Find where the given text appears and provide that cell's center as (x, y) coordinate. 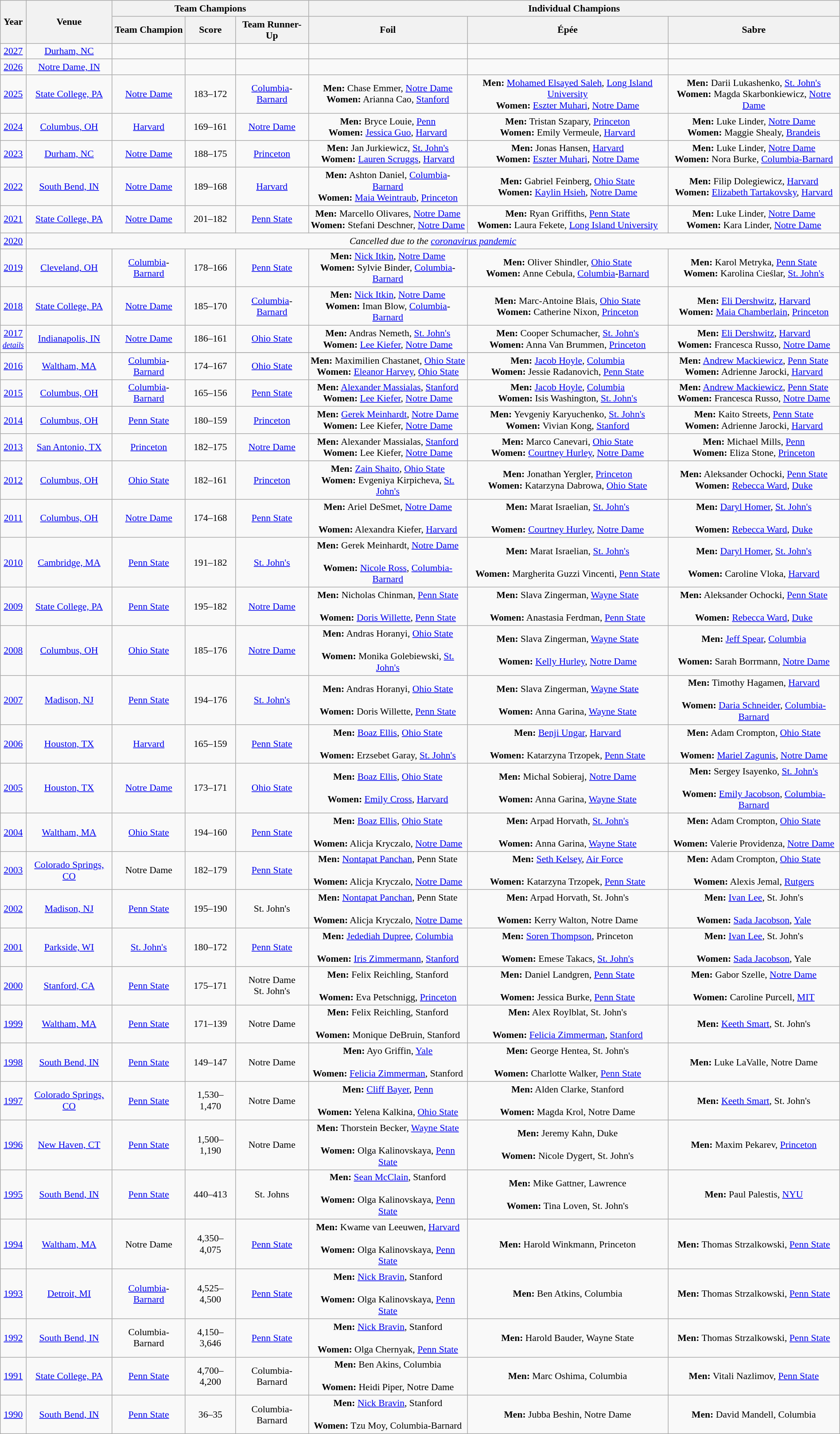
174–168 (210, 518)
Men: Nick Bravin, StanfordWomen: Tzu Moy, Columbia-Barnard (388, 1415)
Men: Paul Palestis, NYU (754, 1194)
Men: Kwame van Leeuwen, HarvardWomen: Olga Kalinovskaya, Penn State (388, 1244)
Men: Daniel Landgren, Penn StateWomen: Jessica Burke, Penn State (568, 986)
Men: Jeff Spear, ColumbiaWomen: Sarah Borrmann, Notre Dame (754, 650)
Men: Luke LaValle, Notre Dame (754, 1062)
Detroit, MI (69, 1294)
Men: Jedediah Dupree, ColumbiaWomen: Iris Zimmermann, Stanford (388, 947)
2002 (13, 909)
Men: Adam Crompton, Ohio StateWomen: Valerie Providenza, Notre Dame (754, 832)
Men: Gerek Meinhardt, Notre DameWomen: Nicole Ross, Columbia-Barnard (388, 563)
Men: Boaz Ellis, Ohio StateWomen: Emily Cross, Harvard (388, 788)
Notre DameSt. John's (272, 986)
Men: Marat Israelian, St. John'sWomen: Margherita Guzzi Vincenti, Penn State (568, 563)
180–172 (210, 947)
174–167 (210, 366)
1991 (13, 1376)
2020 (13, 241)
178–166 (210, 268)
2019 (13, 268)
2008 (13, 650)
194–160 (210, 832)
Men: Ben Atkins, Columbia (568, 1294)
4,525–4,500 (210, 1294)
1998 (13, 1062)
2014 (13, 420)
Men: Nick Itkin, Notre Dame Women: Iman Blow, Columbia-Barnard (388, 307)
2021 (13, 220)
2006 (13, 744)
Men: Marat Israelian, St. John'sWomen: Courtney Hurley, Notre Dame (568, 518)
182–161 (210, 480)
4,350–4,075 (210, 1244)
1,500–1,190 (210, 1145)
Parkside, WI (69, 947)
Men: Marco Canevari, Ohio State Women: Courtney Hurley, Notre Dame (568, 447)
1994 (13, 1244)
2005 (13, 788)
Men: Maximilien Chastanet, Ohio State Women: Eleanor Harvey, Ohio State (388, 366)
Men: Nicholas Chinman, Penn StateWomen: Doris Willette, Penn State (388, 607)
Men: Andrew Mackiewicz, Penn State Women: Adrienne Jarocki, Harvard (754, 366)
Men: Arpad Horvath, St. John'sWomen: Kerry Walton, Notre Dame (568, 909)
Men: Ayo Griffin, YaleWomen: Felicia Zimmerman, Stanford (388, 1062)
Men: Gabriel Feinberg, Ohio State Women: Kaylin Hsieh, Notre Dame (568, 187)
Men: Cooper Schumacher, St. John's Women: Anna Van Brummen, Princeton (568, 339)
Men: Marc Oshima, Columbia (568, 1376)
186–161 (210, 339)
Men: Soren Thompson, PrincetonWomen: Emese Takacs, St. John's (568, 947)
Men: Andras Horanyi, Ohio StateWomen: Monika Golebiewski, St. John's (388, 650)
2022 (13, 187)
185–170 (210, 307)
Men: Andras Horanyi, Ohio StateWomen: Doris Willette, Penn State (388, 700)
188–175 (210, 154)
St. Johns (272, 1194)
Men: Eli Dershwitz, Harvard Women: Francesca Russo, Notre Dame (754, 339)
Men: Alex Roylblat, St. John'sWomen: Felicia Zimmerman, Stanford (568, 1024)
Men: Jacob Hoyle, Columbia Women: Isis Washington, St. John's (568, 393)
2025 (13, 94)
2003 (13, 871)
Men: Slava Zingerman, Wayne StateWomen: Anna Garina, Wayne State (568, 700)
Men: Luke Linder, Notre Dame Women: Nora Burke, Columbia-Barnard (754, 154)
Team Champion (149, 30)
Men: George Hentea, St. John'sWomen: Charlotte Walker, Penn State (568, 1062)
1995 (13, 1194)
Men: Oliver Shindler, Ohio State Women: Anne Cebula, Columbia-Barnard (568, 268)
Men: Luke Linder, Notre Dame Women: Maggie Shealy, Brandeis (754, 127)
Men: Slava Zingerman, Wayne StateWomen: Anastasia Ferdman, Penn State (568, 607)
Men: Andras Nemeth, St. John's Women: Lee Kiefer, Notre Dame (388, 339)
191–182 (210, 563)
Men: Ariel DeSmet, Notre DameWomen: Alexandra Kiefer, Harvard (388, 518)
Men: Ben Akins, ColumbiaWomen: Heidi Piper, Notre Dame (388, 1376)
Men: Boaz Ellis, Ohio StateWomen: Alicja Kryczalo, Notre Dame (388, 832)
Men: Jacob Hoyle, Columbia Women: Jessie Radanovich, Penn State (568, 366)
Men: Felix Reichling, StanfordWomen: Monique DeBruin, Stanford (388, 1024)
Men: Benji Ungar, HarvardWomen: Katarzyna Trzopek, Penn State (568, 744)
Men: Mohamed Elsayed Saleh, Long Island University Women: Eszter Muhari, Notre Dame (568, 94)
149–147 (210, 1062)
2026 (13, 67)
Men: Harold Winkmann, Princeton (568, 1244)
2015 (13, 393)
Men: Andrew Mackiewicz, Penn State Women: Francesca Russo, Notre Dame (754, 393)
Men: Harold Bauder, Wayne State (568, 1338)
2011 (13, 518)
Venue (69, 22)
Men: Zain Shaito, Ohio State Women: Evgeniya Kirpicheva, St. John's (388, 480)
Men: Karol Metryka, Penn State Women: Karolina Cieślar, St. John's (754, 268)
Men: Maxim Pekarev, Princeton (754, 1145)
2017details (13, 339)
Men: Tristan Szapary, Princeton Women: Emily Vermeule, Harvard (568, 127)
Team Runner-Up (272, 30)
1992 (13, 1338)
Men: Sergey Isayenko, St. John'sWomen: Emily Jacobson, Columbia-Barnard (754, 788)
Men: Nick Bravin, StanfordWomen: Olga Chernyak, Penn State (388, 1338)
Men: Marc-Antoine Blais, Ohio State Women: Catherine Nixon, Princeton (568, 307)
Men: Timothy Hagamen, HarvardWomen: Daria Schneider, Columbia-Barnard (754, 700)
Men: Filip Dolegiewicz, Harvard Women: Elizabeth Tartakovsky, Harvard (754, 187)
Men: Daryl Homer, St. John'sWomen: Caroline Vloka, Harvard (754, 563)
183–172 (210, 94)
2027 (13, 51)
2009 (13, 607)
Men: Jeremy Kahn, DukeWomen: Nicole Dygert, St. John's (568, 1145)
2023 (13, 154)
Foil (388, 30)
185–176 (210, 650)
1990 (13, 1415)
173–171 (210, 788)
2012 (13, 480)
Men: Darii Lukashenko, St. John's Women: Magda Skarbonkiewicz, Notre Dame (754, 94)
Men: Gerek Meinhardt, Notre Dame Women: Lee Kiefer, Notre Dame (388, 420)
2024 (13, 127)
180–159 (210, 420)
201–182 (210, 220)
189–168 (210, 187)
2010 (13, 563)
Men: Eli Dershwitz, Harvard Women: Maia Chamberlain, Princeton (754, 307)
2018 (13, 307)
Men: Jonas Hansen, Harvard Women: Eszter Muhari, Notre Dame (568, 154)
Men: Jubba Beshin, Notre Dame (568, 1415)
165–156 (210, 393)
Men: Michael Mills, Penn Women: Eliza Stone, Princeton (754, 447)
Men: Jan Jurkiewicz, St. John's Women: Lauren Scruggs, Harvard (388, 154)
2001 (13, 947)
Cleveland, OH (69, 268)
Men: Alden Clarke, StanfordWomen: Magda Krol, Notre Dame (568, 1101)
Épée (568, 30)
195–182 (210, 607)
San Antonio, TX (69, 447)
1,530–1,470 (210, 1101)
Men: Felix Reichling, StanfordWomen: Eva Petschnigg, Princeton (388, 986)
Men: Bryce Louie, Penn Women: Jessica Guo, Harvard (388, 127)
2013 (13, 447)
Individual Champions (574, 8)
Year (13, 22)
Men: Slava Zingerman, Wayne StateWomen: Kelly Hurley, Notre Dame (568, 650)
Men: Thorstein Becker, Wayne StateWomen: Olga Kalinovskaya, Penn State (388, 1145)
Men: Gabor Szelle, Notre DameWomen: Caroline Purcell, MIT (754, 986)
2000 (13, 986)
169–161 (210, 127)
Men: Boaz Ellis, Ohio StateWomen: Erzsebet Garay, St. John's (388, 744)
Men: Mike Gattner, LawrenceWomen: Tina Loven, St. John's (568, 1194)
182–175 (210, 447)
Men: David Mandell, Columbia (754, 1415)
171–139 (210, 1024)
175–171 (210, 986)
Notre Dame, IN (69, 67)
Score (210, 30)
Stanford, CA (69, 986)
2007 (13, 700)
Cancelled due to the coronavirus pandemic (433, 241)
1997 (13, 1101)
Men: Michal Sobieraj, Notre DameWomen: Anna Garina, Wayne State (568, 788)
Men: Adam Crompton, Ohio StateWomen: Alexis Jemal, Rutgers (754, 871)
Men: Nick Bravin, StanfordWomen: Olga Kalinovskaya, Penn State (388, 1294)
Men: Daryl Homer, St. John'sWomen: Rebecca Ward, Duke (754, 518)
194–176 (210, 700)
Men: Yevgeniy Karyuchenko, St. John's Women: Vivian Kong, Stanford (568, 420)
Men: Jonathan Yergler, Princeton Women: Katarzyna Dabrowa, Ohio State (568, 480)
Men: Arpad Horvath, St. John'sWomen: Anna Garina, Wayne State (568, 832)
Men: Vitali Nazlimov, Penn State (754, 1376)
Team Champions (210, 8)
Indianapolis, IN (69, 339)
2016 (13, 366)
4,700–4,200 (210, 1376)
2004 (13, 832)
Men: Seth Kelsey, Air ForceWomen: Katarzyna Trzopek, Penn State (568, 871)
Men: Ryan Griffiths, Penn State Women: Laura Fekete, Long Island University (568, 220)
Men: Adam Crompton, Ohio StateWomen: Mariel Zagunis, Notre Dame (754, 744)
165–159 (210, 744)
Men: Marcello Olivares, Notre Dame Women: Stefani Deschner, Notre Dame (388, 220)
Men: Cliff Bayer, PennWomen: Yelena Kalkina, Ohio State (388, 1101)
1996 (13, 1145)
4,150–3,646 (210, 1338)
Men: Nick Itkin, Notre Dame Women: Sylvie Binder, Columbia-Barnard (388, 268)
182–179 (210, 871)
Cambridge, MA (69, 563)
440–413 (210, 1194)
Men: Luke Linder, Notre Dame Women: Kara Linder, Notre Dame (754, 220)
Men: Chase Emmer, Notre Dame Women: Arianna Cao, Stanford (388, 94)
36–35 (210, 1415)
195–190 (210, 909)
Men: Sean McClain, StanfordWomen: Olga Kalinovskaya, Penn State (388, 1194)
Sabre (754, 30)
1993 (13, 1294)
Men: Kaito Streets, Penn State Women: Adrienne Jarocki, Harvard (754, 420)
Men: Ashton Daniel, Columbia-Barnard Women: Maia Weintraub, Princeton (388, 187)
New Haven, CT (69, 1145)
1999 (13, 1024)
